Provide the [X, Y] coordinate of the cell's center where the given text is located.  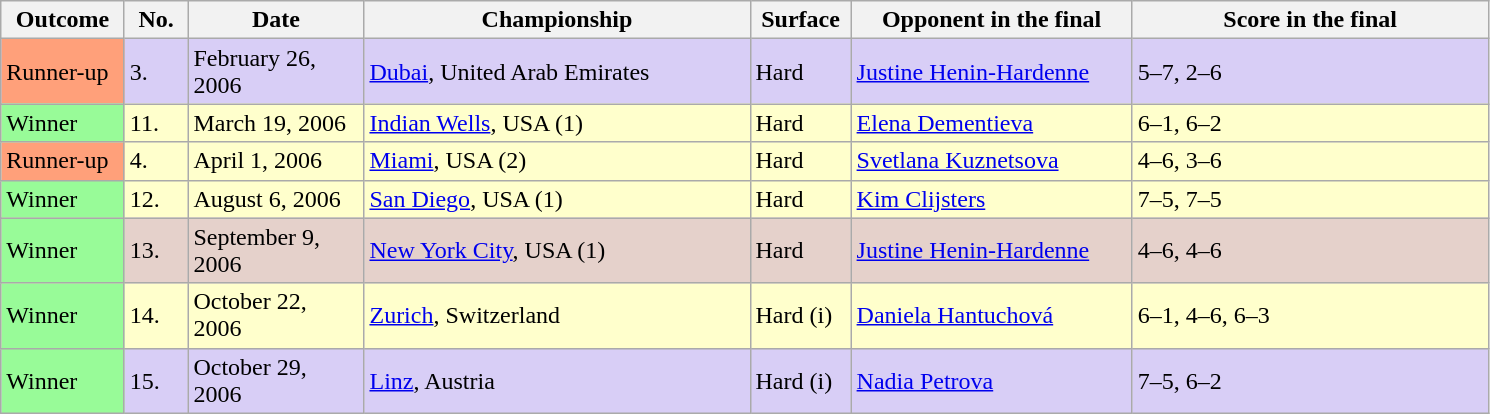
7–5, 7–5 [1310, 199]
13. [156, 250]
Linz, Austria [557, 380]
Surface [800, 20]
3. [156, 72]
Score in the final [1310, 20]
Opponent in the final [992, 20]
6–1, 4–6, 6–3 [1310, 316]
Outcome [63, 20]
March 19, 2006 [276, 123]
Zurich, Switzerland [557, 316]
7–5, 6–2 [1310, 380]
No. [156, 20]
12. [156, 199]
4–6, 3–6 [1310, 161]
11. [156, 123]
October 22, 2006 [276, 316]
4. [156, 161]
February 26, 2006 [276, 72]
4–6, 4–6 [1310, 250]
15. [156, 380]
Svetlana Kuznetsova [992, 161]
Nadia Petrova [992, 380]
Date [276, 20]
October 29, 2006 [276, 380]
Dubai, United Arab Emirates [557, 72]
Daniela Hantuchová [992, 316]
6–1, 6–2 [1310, 123]
5–7, 2–6 [1310, 72]
Miami, USA (2) [557, 161]
Kim Clijsters [992, 199]
August 6, 2006 [276, 199]
San Diego, USA (1) [557, 199]
New York City, USA (1) [557, 250]
Indian Wells, USA (1) [557, 123]
Elena Dementieva [992, 123]
April 1, 2006 [276, 161]
Championship [557, 20]
14. [156, 316]
September 9, 2006 [276, 250]
